Identify which cell holds the provided text, then report its [x, y] central coordinate. 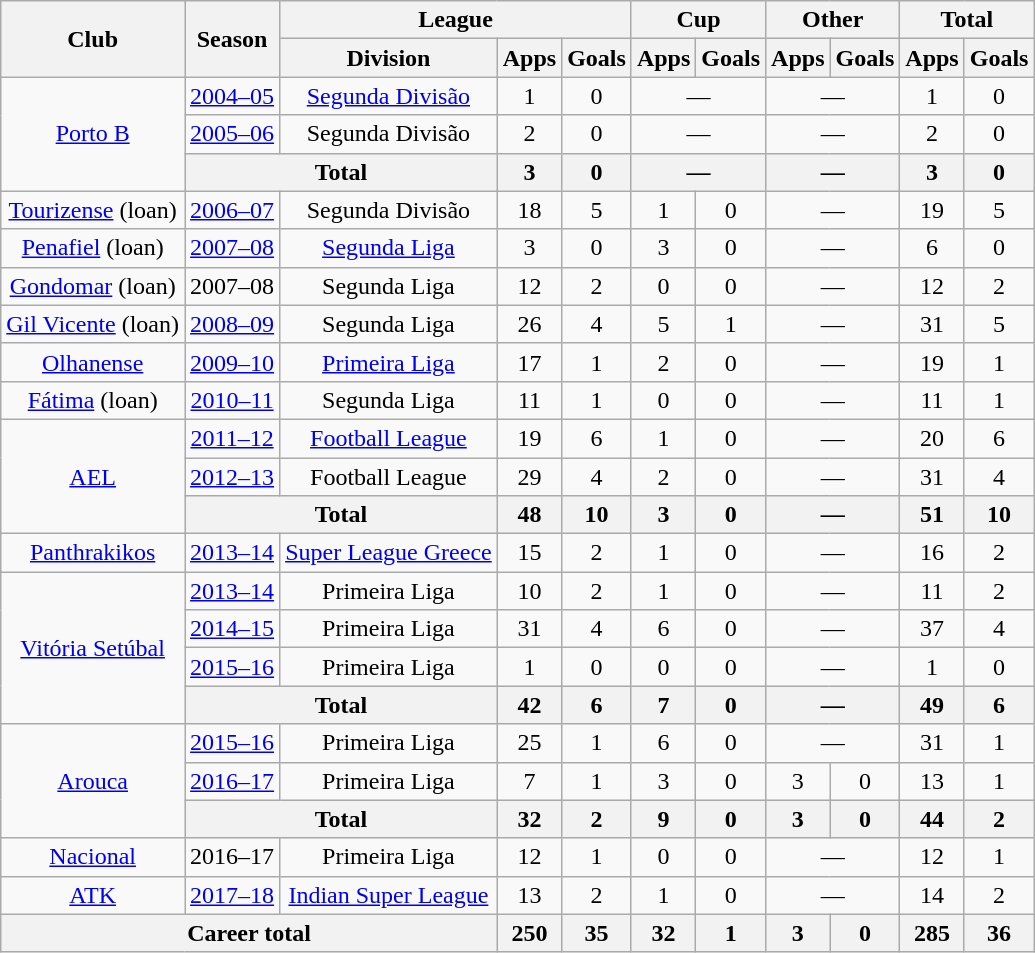
25 [529, 743]
Panthrakikos [93, 553]
35 [597, 933]
Season [232, 39]
18 [529, 210]
2012–13 [232, 477]
Career total [249, 933]
29 [529, 477]
9 [663, 819]
15 [529, 553]
Fátima (loan) [93, 400]
2010–11 [232, 400]
League [456, 20]
49 [932, 705]
AEL [93, 476]
Arouca [93, 781]
37 [932, 629]
42 [529, 705]
Super League Greece [389, 553]
2017–18 [232, 895]
26 [529, 324]
Cup [698, 20]
285 [932, 933]
Gil Vicente (loan) [93, 324]
Indian Super League [389, 895]
20 [932, 438]
Vitória Setúbal [93, 648]
2011–12 [232, 438]
250 [529, 933]
44 [932, 819]
2004–05 [232, 96]
2008–09 [232, 324]
Gondomar (loan) [93, 286]
2014–15 [232, 629]
36 [999, 933]
17 [529, 362]
Porto B [93, 134]
Nacional [93, 857]
51 [932, 515]
2009–10 [232, 362]
Penafiel (loan) [93, 248]
2005–06 [232, 134]
Other [833, 20]
2006–07 [232, 210]
Division [389, 58]
48 [529, 515]
Club [93, 39]
16 [932, 553]
Tourizense (loan) [93, 210]
14 [932, 895]
ATK [93, 895]
Olhanense [93, 362]
